Detect which cell encompasses the target text, then output its [X, Y] center coordinate. 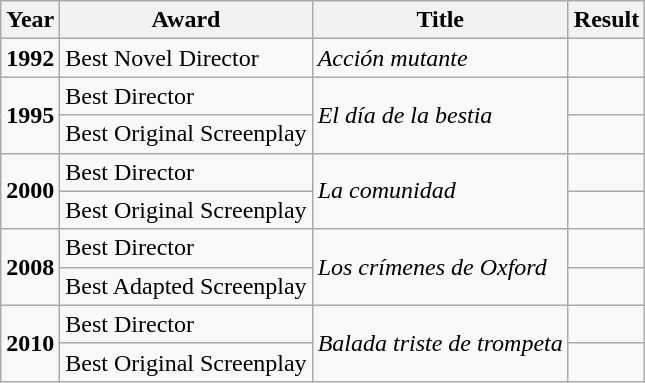
2010 [30, 343]
El día de la bestia [440, 115]
1995 [30, 115]
Year [30, 20]
Los crímenes de Oxford [440, 267]
Best Novel Director [186, 58]
Title [440, 20]
La comunidad [440, 191]
Best Adapted Screenplay [186, 286]
2000 [30, 191]
2008 [30, 267]
Acción mutante [440, 58]
1992 [30, 58]
Result [606, 20]
Award [186, 20]
Balada triste de trompeta [440, 343]
